Determine the [x, y] coordinate at the center of the cell enclosing the given text.  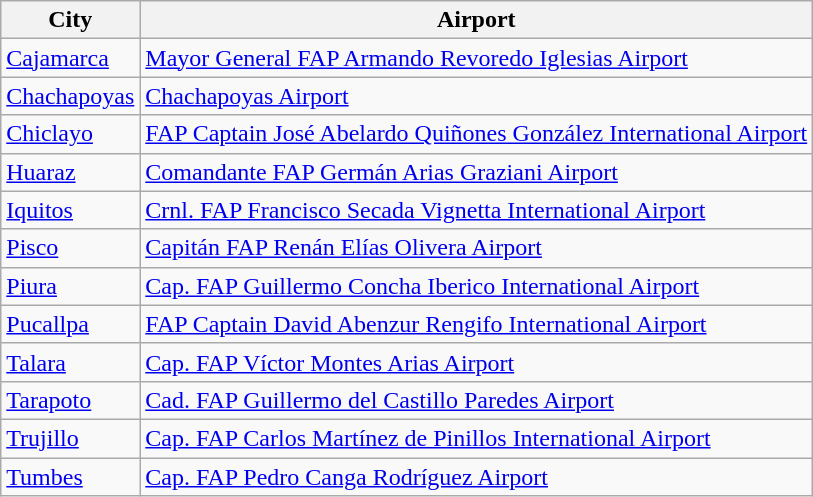
Pisco [70, 248]
Crnl. FAP Francisco Secada Vignetta International Airport [476, 210]
Cap. FAP Carlos Martínez de Pinillos International Airport [476, 438]
Cajamarca [70, 58]
Capitán FAP Renán Elías Olivera Airport [476, 248]
Cap. FAP Pedro Canga Rodríguez Airport [476, 477]
Chachapoyas [70, 96]
Mayor General FAP Armando Revoredo Iglesias Airport [476, 58]
Talara [70, 362]
Cap. FAP Guillermo Concha Iberico International Airport [476, 286]
Pucallpa [70, 324]
Tumbes [70, 477]
Chachapoyas Airport [476, 96]
Huaraz [70, 172]
Iquitos [70, 210]
FAP Captain David Abenzur Rengifo International Airport [476, 324]
Tarapoto [70, 400]
Trujillo [70, 438]
Piura [70, 286]
Airport [476, 20]
Chiclayo [70, 134]
Cap. FAP Víctor Montes Arias Airport [476, 362]
Cad. FAP Guillermo del Castillo Paredes Airport [476, 400]
Comandante FAP Germán Arias Graziani Airport [476, 172]
FAP Captain José Abelardo Quiñones González International Airport [476, 134]
City [70, 20]
